Locate the cell with the specified text and output its (x, y) center coordinate. 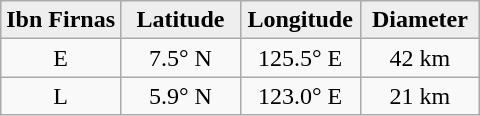
E (61, 58)
123.0° E (300, 96)
Longitude (300, 20)
Latitude (181, 20)
5.9° N (181, 96)
42 km (420, 58)
Ibn Firnas (61, 20)
125.5° E (300, 58)
7.5° N (181, 58)
Diameter (420, 20)
21 km (420, 96)
L (61, 96)
